Detect which cell encompasses the target text, then output its [x, y] center coordinate. 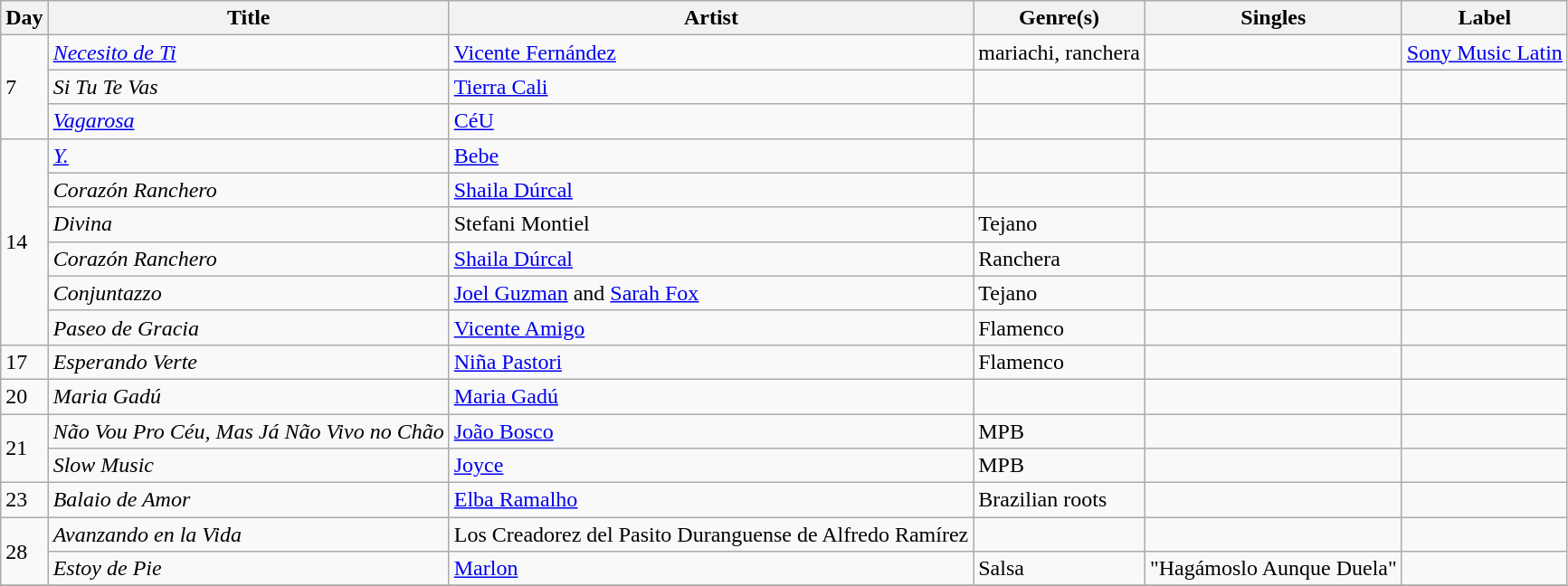
Esperando Verte [248, 362]
23 [24, 500]
Vicente Fernández [711, 52]
"Hagámoslo Aunque Duela" [1273, 569]
Salsa [1060, 569]
Joyce [711, 466]
Vicente Amigo [711, 327]
Bebe [711, 156]
28 [24, 552]
Avanzando en la Vida [248, 534]
Vagarosa [248, 121]
7 [24, 87]
Day [24, 18]
Paseo de Gracia [248, 327]
Não Vou Pro Céu, Mas Já Não Vivo no Chão [248, 431]
Singles [1273, 18]
Estoy de Pie [248, 569]
14 [24, 241]
Divina [248, 224]
Title [248, 18]
Niña Pastori [711, 362]
Necesito de Ti [248, 52]
Balaio de Amor [248, 500]
Joel Guzman and Sarah Fox [711, 293]
Conjuntazzo [248, 293]
Artist [711, 18]
21 [24, 449]
mariachi, ranchera [1060, 52]
Y. [248, 156]
Label [1484, 18]
João Bosco [711, 431]
Marlon [711, 569]
Sony Music Latin [1484, 52]
Elba Ramalho [711, 500]
Stefani Montiel [711, 224]
Ranchera [1060, 259]
17 [24, 362]
Genre(s) [1060, 18]
Los Creadorez del Pasito Duranguense de Alfredo Ramírez [711, 534]
CéU [711, 121]
Si Tu Te Vas [248, 87]
20 [24, 396]
Tierra Cali [711, 87]
Brazilian roots [1060, 500]
Slow Music [248, 466]
